Extract the (X, Y) coordinate from the center of the cell holding the provided text.  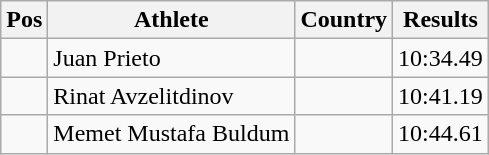
Athlete (172, 20)
Results (441, 20)
Country (344, 20)
Juan Prieto (172, 58)
10:41.19 (441, 96)
10:44.61 (441, 134)
Rinat Avzelitdinov (172, 96)
10:34.49 (441, 58)
Memet Mustafa Buldum (172, 134)
Pos (24, 20)
